Search for the cell housing the specified text and yield its [x, y] center coordinate. 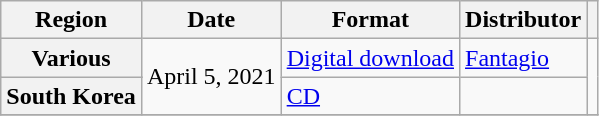
Various [72, 58]
Region [72, 20]
April 5, 2021 [211, 77]
Distributor [524, 20]
South Korea [72, 96]
Format [370, 20]
CD [370, 96]
Date [211, 20]
Digital download [370, 58]
Fantagio [524, 58]
